Provide the [X, Y] coordinate of the cell's center where the given text is located.  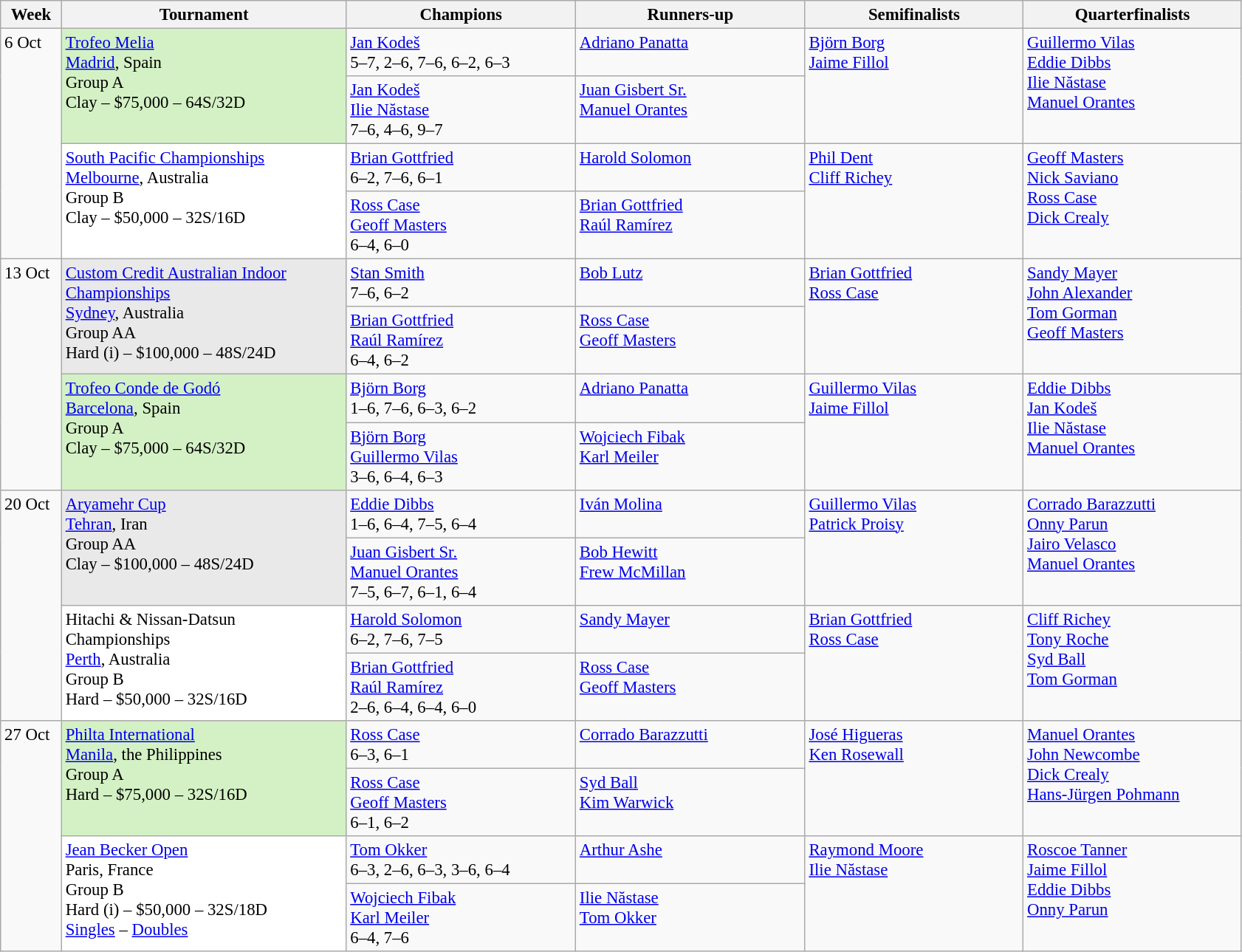
Geoff Masters Nick Saviano Ross Case Dick Crealy [1133, 202]
6 Oct [31, 144]
Corrado Barazzutti [691, 744]
Wojciech Fibak Karl Meiler 6–4, 7–6 [461, 917]
Guillermo Vilas Jaime Fillol [914, 432]
Bob Hewitt Frew McMillan [691, 572]
13 Oct [31, 374]
Roscoe Tanner Jaime Fillol Eddie Dibbs Onny Parun [1133, 894]
Ross Case Geoff Masters 6–1, 6–2 [461, 802]
Juan Gisbert Sr. Manuel Orantes [691, 110]
Jan Kodeš Ilie Năstase 7–6, 4–6, 9–7 [461, 110]
José Higueras Ken Rosewall [914, 778]
Stan Smith 7–6, 6–2 [461, 284]
Björn Borg Jaime Fillol [914, 86]
Eddie Dibbs Jan Kodeš Ilie Năstase Manuel Orantes [1133, 432]
Custom Credit Australian Indoor Championships Sydney, Australia Group AA Hard (i) – $100,000 – 48S/24D [204, 317]
Björn Borg 1–6, 7–6, 6–3, 6–2 [461, 399]
Tournament [204, 15]
20 Oct [31, 605]
South Pacific Championships Melbourne, Australia Group B Clay – $50,000 – 32S/16D [204, 202]
Aryamehr Cup Tehran, Iran Group AA Clay – $100,000 – 48S/24D [204, 547]
Cliff Richey Tony Roche Syd Ball Tom Gorman [1133, 662]
Guillermo Vilas Patrick Proisy [914, 547]
Bob Lutz [691, 284]
Syd Ball Kim Warwick [691, 802]
Jan Kodeš 5–7, 2–6, 7–6, 6–2, 6–3 [461, 53]
Philta International Manila, the Philippines Group A Hard – $75,000 – 32S/16D [204, 778]
Week [31, 15]
Trofeo Melia Madrid, Spain Group A Clay – $75,000 – 64S/32D [204, 86]
Iván Molina [691, 514]
Raymond Moore Ilie Năstase [914, 894]
Harold Solomon 6–2, 7–6, 7–5 [461, 629]
Champions [461, 15]
Brian Gottfried Raúl Ramírez 2–6, 6–4, 6–4, 6–0 [461, 687]
Jean Becker Open Paris, France Group B Hard (i) – $50,000 – 32S/18D Singles – Doubles [204, 894]
Wojciech Fibak Karl Meiler [691, 456]
Arthur Ashe [691, 860]
Björn Borg Guillermo Vilas 3–6, 6–4, 6–3 [461, 456]
Guillermo Vilas Eddie Dibbs Ilie Năstase Manuel Orantes [1133, 86]
Ross Case 6–3, 6–1 [461, 744]
Tom Okker 6–3, 2–6, 6–3, 3–6, 6–4 [461, 860]
Trofeo Conde de Godó Barcelona, Spain Group A Clay – $75,000 – 64S/32D [204, 432]
Manuel Orantes John Newcombe Dick Crealy Hans-Jürgen Pohmann [1133, 778]
Corrado Barazzutti Onny Parun Jairo Velasco Manuel Orantes [1133, 547]
Semifinalists [914, 15]
Brian Gottfried 6–2, 7–6, 6–1 [461, 168]
Sandy Mayer John Alexander Tom Gorman Geoff Masters [1133, 317]
Harold Solomon [691, 168]
Ilie Năstase Tom Okker [691, 917]
Phil Dent Cliff Richey [914, 202]
Brian Gottfried Raúl Ramírez [691, 225]
Sandy Mayer [691, 629]
Ross Case Geoff Masters 6–4, 6–0 [461, 225]
Quarterfinalists [1133, 15]
Hitachi & Nissan-Datsun Championships Perth, Australia Group B Hard – $50,000 – 32S/16D [204, 662]
Runners-up [691, 15]
Juan Gisbert Sr. Manuel Orantes 7–5, 6–7, 6–1, 6–4 [461, 572]
Eddie Dibbs 1–6, 6–4, 7–5, 6–4 [461, 514]
Brian Gottfried Raúl Ramírez 6–4, 6–2 [461, 341]
27 Oct [31, 836]
